From the cell containing the given text, extract its center point as [X, Y] coordinate. 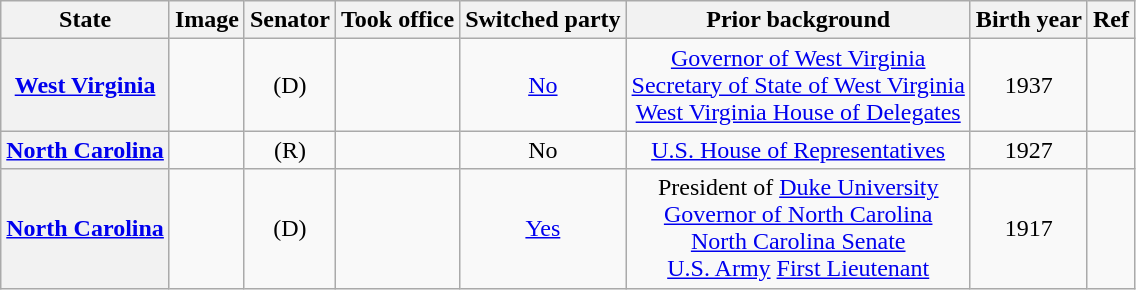
1927 [1028, 150]
Switched party [543, 20]
Senator [290, 20]
U.S. House of Representatives [798, 150]
Took office [397, 20]
State [86, 20]
(R) [290, 150]
Yes [543, 228]
Prior background [798, 20]
Governor of West VirginiaSecretary of State of West VirginiaWest Virginia House of Delegates [798, 85]
President of Duke UniversityGovernor of North CarolinaNorth Carolina SenateU.S. Army First Lieutenant [798, 228]
Image [206, 20]
1917 [1028, 228]
Ref [1110, 20]
1937 [1028, 85]
Birth year [1028, 20]
West Virginia [86, 85]
